Output the (X, Y) coordinate of the center of the cell containing the given text.  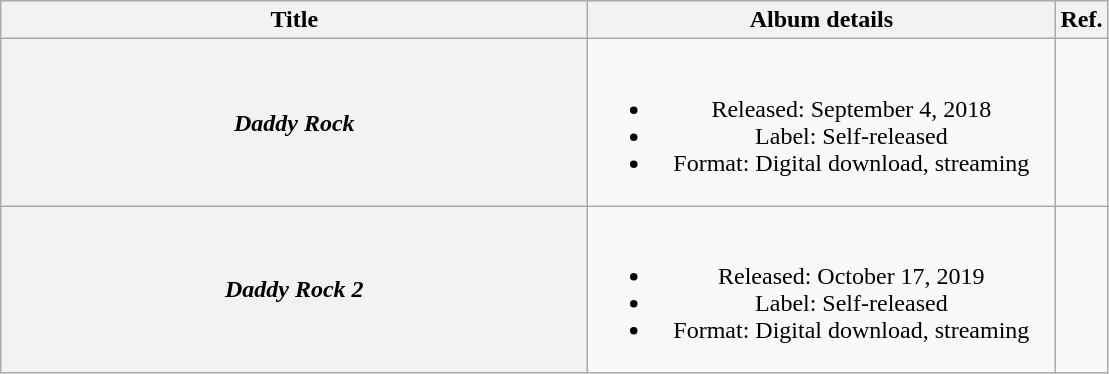
Title (294, 20)
Released: October 17, 2019Label: Self-releasedFormat: Digital download, streaming (822, 290)
Daddy Rock (294, 122)
Released: September 4, 2018Label: Self-releasedFormat: Digital download, streaming (822, 122)
Album details (822, 20)
Daddy Rock 2 (294, 290)
Ref. (1082, 20)
